Capture the cell that displays the provided text and extract its (x, y) central coordinate. 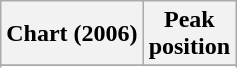
Peak position (189, 34)
Chart (2006) (72, 34)
